Extract the (X, Y) coordinate from the center of the cell holding the provided text.  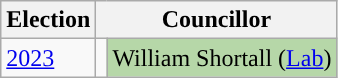
Councillor (216, 20)
William Shortall (Lab) (222, 58)
2023 (48, 58)
Election (48, 20)
